Extract the (X, Y) coordinate from the center of the cell holding the provided text.  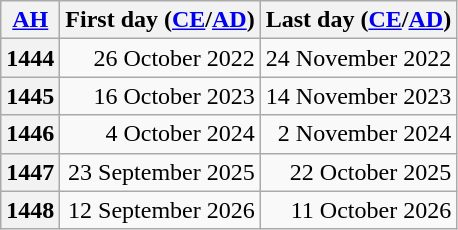
24 November 2022 (358, 58)
1448 (30, 210)
26 October 2022 (160, 58)
4 October 2024 (160, 134)
Last day (CE/AD) (358, 20)
12 September 2026 (160, 210)
AH (30, 20)
1444 (30, 58)
1446 (30, 134)
16 October 2023 (160, 96)
First day (CE/AD) (160, 20)
14 November 2023 (358, 96)
1445 (30, 96)
23 September 2025 (160, 172)
11 October 2026 (358, 210)
2 November 2024 (358, 134)
1447 (30, 172)
22 October 2025 (358, 172)
